Extract the (x, y) coordinate from the center of the cell holding the provided text.  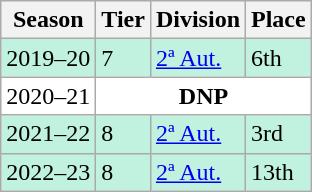
Division (198, 20)
3rd (279, 134)
2021–22 (48, 134)
Place (279, 20)
2019–20 (48, 58)
2020–21 (48, 96)
Tier (124, 20)
7 (124, 58)
6th (279, 58)
DNP (204, 96)
Season (48, 20)
13th (279, 172)
2022–23 (48, 172)
